Scan for the cell matching the given text and deliver its [X, Y] coordinate at center. 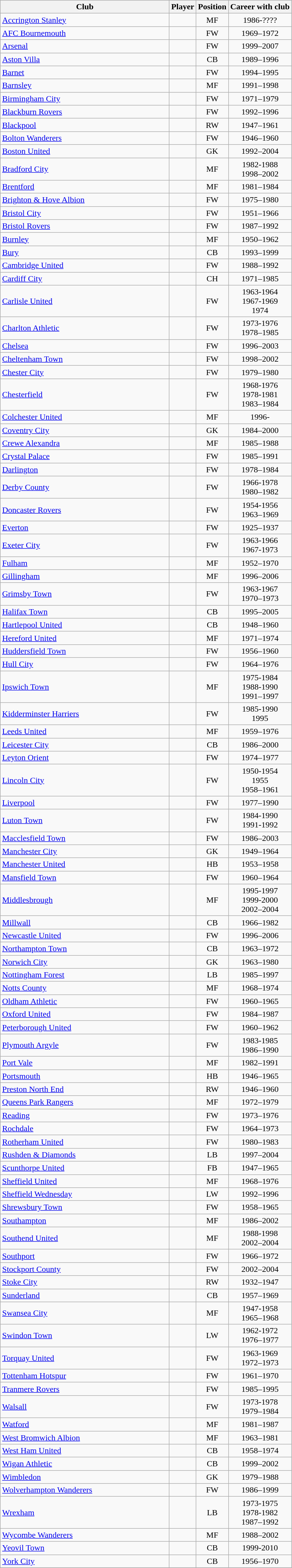
1981–1987 [260, 1424]
Wrexham [85, 1512]
AFC Bournemouth [85, 33]
1963–1980 [260, 962]
Darlington [85, 470]
Kidderminster Harriers [85, 714]
Peterborough United [85, 1027]
Sheffield Wednesday [85, 1194]
1999–2002 [260, 1464]
1988-19982002–2004 [260, 1238]
1999–2007 [260, 46]
1950–1962 [260, 239]
Hereford United [85, 638]
1995–2005 [260, 612]
Derby County [85, 488]
Rotherham United [85, 1142]
1963–1972 [260, 948]
1996–2003 [260, 346]
1971–1985 [260, 279]
Everton [85, 527]
Southport [85, 1256]
Cheltenham Town [85, 359]
Scunthorpe United [85, 1168]
Player [183, 7]
Luton Town [85, 821]
Watford [85, 1424]
Bristol Rovers [85, 226]
1963-19691972–1973 [260, 1358]
Sunderland [85, 1295]
West Bromwich Albion [85, 1437]
Sheffield United [85, 1181]
Norwich City [85, 962]
1947-19581965–1968 [260, 1313]
Oldham Athletic [85, 1001]
1985–1991 [260, 456]
1999-2010 [260, 1548]
1962-19721976–1977 [260, 1336]
Nottingham Forest [85, 975]
1947–1961 [260, 125]
Stoke City [85, 1282]
1991–1998 [260, 86]
1961–1970 [260, 1376]
1948–1960 [260, 625]
1953–1958 [260, 864]
Leeds United [85, 732]
1986–2000 [260, 745]
Portsmouth [85, 1076]
1964–1973 [260, 1128]
1977–1990 [260, 803]
Tottenham Hotspur [85, 1376]
Crystal Palace [85, 456]
Halifax Town [85, 612]
Hartlepool United [85, 625]
Cardiff City [85, 279]
1986–2003 [260, 838]
1985-19901995 [260, 714]
1963–1981 [260, 1437]
1973-19781979–1984 [260, 1407]
Cambridge United [85, 265]
1971–1974 [260, 638]
Newcastle United [85, 935]
Coventry City [85, 430]
Doncaster Rovers [85, 510]
1994–1995 [260, 72]
Plymouth Argyle [85, 1045]
1986–1999 [260, 1490]
Shrewsbury Town [85, 1207]
Carlisle United [85, 301]
Oxford United [85, 1014]
1957–1969 [260, 1295]
FB [212, 1168]
Birmingham City [85, 99]
1984–2000 [260, 430]
1952–1970 [260, 563]
Walsall [85, 1407]
1973-19761978–1985 [260, 328]
Rochdale [85, 1128]
1958–1965 [260, 1207]
1956–1970 [260, 1561]
1963-19641967-19691974 [260, 301]
Notts County [85, 988]
1968–1974 [260, 988]
1986–2002 [260, 1220]
Tranmere Rovers [85, 1389]
1996- [260, 417]
1968–1976 [260, 1181]
Blackpool [85, 125]
Club [85, 7]
1971–1979 [260, 99]
1982–1991 [260, 1063]
1946–1965 [260, 1076]
1951–1966 [260, 213]
Reading [85, 1115]
1989–1996 [260, 59]
1947–1965 [260, 1168]
Northampton Town [85, 948]
Swansea City [85, 1313]
Fulham [85, 563]
Hull City [85, 664]
Macclesfield Town [85, 838]
Millwall [85, 922]
1963-19661967-1973 [260, 545]
Swindon Town [85, 1336]
Bury [85, 252]
Mansfield Town [85, 877]
1980–1983 [260, 1142]
1998–2002 [260, 359]
Wimbledon [85, 1477]
1966–1972 [260, 1256]
Wigan Athletic [85, 1464]
1964–1976 [260, 664]
Huddersfield Town [85, 651]
Queens Park Rangers [85, 1102]
1988–1992 [260, 265]
1954-19561963–1969 [260, 510]
Barnet [85, 72]
Crewe Alexandra [85, 443]
Ipswich Town [85, 687]
1973–1976 [260, 1115]
Colchester United [85, 417]
Position [212, 7]
1986-???? [260, 20]
1984-19901991-1992 [260, 821]
Boston United [85, 151]
Aston Villa [85, 59]
Lincoln City [85, 780]
Liverpool [85, 803]
Charlton Athletic [85, 328]
West Ham United [85, 1451]
2002–2004 [260, 1269]
Bradford City [85, 169]
1925–1937 [260, 527]
Wycombe Wanderers [85, 1535]
1932–1947 [260, 1282]
Southend United [85, 1238]
Accrington Stanley [85, 20]
Brighton & Hove Albion [85, 200]
Torquay United [85, 1358]
1960–1962 [260, 1027]
Leicester City [85, 745]
Barnsley [85, 86]
CH [212, 279]
1968-19761978-19811983–1984 [260, 394]
Yeovil Town [85, 1548]
1972–1979 [260, 1102]
1966–1982 [260, 922]
1988–2002 [260, 1535]
1975–1980 [260, 200]
Wolverhampton Wanderers [85, 1490]
Middlesbrough [85, 900]
1985–1997 [260, 975]
1958–1974 [260, 1451]
1982-19881998–2002 [260, 169]
Preston North End [85, 1089]
Bristol City [85, 213]
Port Vale [85, 1063]
Gillingham [85, 576]
Exeter City [85, 545]
1985–1988 [260, 443]
Stockport County [85, 1269]
1987–1992 [260, 226]
1963-19671970–1973 [260, 594]
Chester City [85, 372]
1969–1972 [260, 33]
Brentford [85, 187]
1959–1976 [260, 732]
1973-19751978-19821987–1992 [260, 1512]
Blackburn Rovers [85, 112]
1993–1999 [260, 252]
1992–2004 [260, 151]
Bolton Wanderers [85, 138]
1983-19851986–1990 [260, 1045]
1984–1987 [260, 1014]
Chelsea [85, 346]
1950-195419551958–1961 [260, 780]
Career with club [260, 7]
1979–1980 [260, 372]
Rushden & Diamonds [85, 1155]
Chesterfield [85, 394]
1960–1964 [260, 877]
1974–1977 [260, 758]
1997–2004 [260, 1155]
1981–1984 [260, 187]
Manchester City [85, 851]
Leyton Orient [85, 758]
Southampton [85, 1220]
1985–1995 [260, 1389]
York City [85, 1561]
1956–1960 [260, 651]
Arsenal [85, 46]
Burnley [85, 239]
Grimsby Town [85, 594]
1975-19841988-19901991–1997 [260, 687]
Manchester United [85, 864]
1949–1964 [260, 851]
1960–1965 [260, 1001]
1978–1984 [260, 470]
1979–1988 [260, 1477]
1966-19781980–1982 [260, 488]
1995-19971999-20002002–2004 [260, 900]
